Provide the [x, y] coordinate of the cell's center where the given text is located.  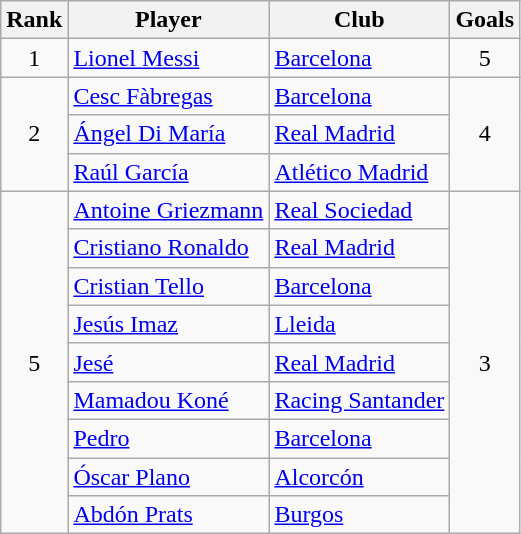
Club [360, 20]
Alcorcón [360, 477]
Real Sociedad [360, 210]
Player [168, 20]
Cristian Tello [168, 286]
Abdón Prats [168, 515]
Óscar Plano [168, 477]
Goals [485, 20]
Lionel Messi [168, 58]
Burgos [360, 515]
Lleida [360, 324]
Atlético Madrid [360, 172]
Raúl García [168, 172]
Rank [34, 20]
1 [34, 58]
3 [485, 362]
2 [34, 134]
Racing Santander [360, 400]
Cesc Fàbregas [168, 96]
4 [485, 134]
Cristiano Ronaldo [168, 248]
Jesús Imaz [168, 324]
Antoine Griezmann [168, 210]
Jesé [168, 362]
Ángel Di María [168, 134]
Mamadou Koné [168, 400]
Pedro [168, 438]
